Return [X, Y] of the center of cell containing provided text 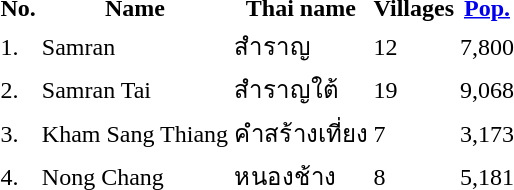
Samran [134, 46]
19 [414, 90]
Samran Tai [134, 90]
12 [414, 46]
สำราญ [301, 46]
7 [414, 133]
คำสร้างเที่ยง [301, 133]
สำราญใต้ [301, 90]
Kham Sang Thiang [134, 133]
